Identify which cell holds the provided text, then report its (x, y) central coordinate. 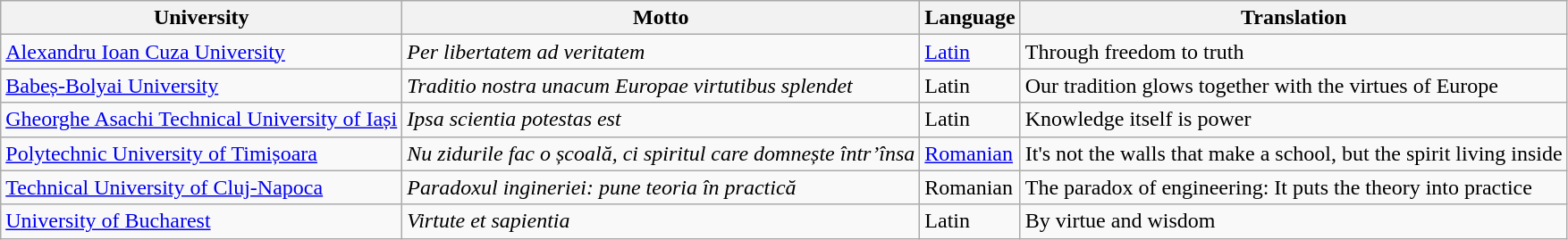
It's not the walls that make a school, but the spirit living inside (1294, 153)
Virtute et sapientia (662, 221)
Through freedom to truth (1294, 52)
Technical University of Cluj-Napoca (202, 187)
The paradox of engineering: It puts the theory into practice (1294, 187)
Nu zidurile fac o școală, ci spiritul care domnește într’însa (662, 153)
Alexandru Ioan Cuza University (202, 52)
Ipsa scientia potestas est (662, 120)
Polytechnic University of Timișoara (202, 153)
Motto (662, 18)
Paradoxul ingineriei: pune teoria în practică (662, 187)
Language (970, 18)
Gheorghe Asachi Technical University of Iași (202, 120)
University of Bucharest (202, 221)
Knowledge itself is power (1294, 120)
Traditio nostra unacum Europae virtutibus splendet (662, 86)
By virtue and wisdom (1294, 221)
University (202, 18)
Per libertatem ad veritatem (662, 52)
Babeș-Bolyai University (202, 86)
Our tradition glows together with the virtues of Europe (1294, 86)
Translation (1294, 18)
